Capture the cell that displays the provided text and extract its [x, y] central coordinate. 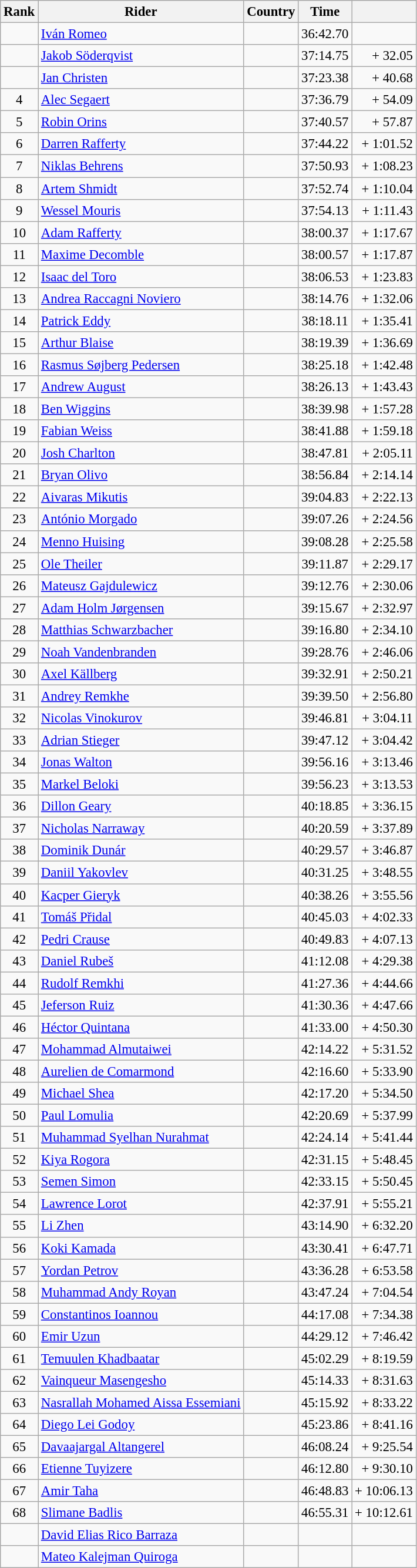
49 [19, 1093]
37:23.38 [325, 78]
Lawrence Lorot [141, 1204]
+ 6:32.20 [384, 1226]
Aivaras Mikutis [141, 497]
14 [19, 321]
Wessel Mouris [141, 210]
+ 4:07.13 [384, 939]
+ 1:57.28 [384, 409]
Axel Källberg [141, 674]
Robin Orins [141, 122]
+ 1:23.83 [384, 277]
+ 6:47.71 [384, 1248]
5 [19, 122]
62 [19, 1381]
23 [19, 520]
40:45.03 [325, 917]
+ 1:36.69 [384, 343]
+ 5:31.52 [384, 1049]
40:31.25 [325, 873]
Koki Kamada [141, 1248]
39:11.87 [325, 564]
+ 57.87 [384, 122]
+ 5:33.90 [384, 1071]
Tomáš Přidal [141, 917]
Emir Uzun [141, 1337]
Rudolf Remkhi [141, 983]
39:12.76 [325, 586]
Li Zhen [141, 1226]
Kacper Gieryk [141, 895]
38:25.18 [325, 365]
17 [19, 387]
+ 5:48.45 [384, 1160]
+ 3:48.55 [384, 873]
+ 1:11.43 [384, 210]
37:40.57 [325, 122]
Ben Wiggins [141, 409]
50 [19, 1116]
Kiya Rogora [141, 1160]
44:29.12 [325, 1337]
55 [19, 1226]
39:32.91 [325, 674]
39:08.28 [325, 541]
24 [19, 541]
Rider [141, 12]
40:38.26 [325, 895]
+ 5:34.50 [384, 1093]
+ 4:47.66 [384, 1005]
+ 40.68 [384, 78]
37:14.75 [325, 56]
+ 2:56.80 [384, 696]
Diego Lei Godoy [141, 1425]
+ 3:13.53 [384, 785]
43:30.41 [325, 1248]
+ 1:01.52 [384, 144]
+ 1:10.04 [384, 189]
41 [19, 917]
Darren Rafferty [141, 144]
Rasmus Søjberg Pedersen [141, 365]
+ 9:30.10 [384, 1469]
38:47.81 [325, 453]
27 [19, 608]
41:33.00 [325, 1027]
35 [19, 785]
57 [19, 1270]
68 [19, 1513]
60 [19, 1337]
43 [19, 961]
46:08.24 [325, 1447]
39:47.12 [325, 741]
64 [19, 1425]
31 [19, 696]
+ 7:46.42 [384, 1337]
37:52.74 [325, 189]
Country [271, 12]
Artem Shmidt [141, 189]
Slimane Badlis [141, 1513]
37 [19, 829]
46:55.31 [325, 1513]
+ 3:46.87 [384, 851]
20 [19, 453]
+ 3:37.89 [384, 829]
42:17.20 [325, 1093]
37:36.79 [325, 100]
66 [19, 1469]
+ 5:41.44 [384, 1138]
Jeferson Ruiz [141, 1005]
8 [19, 189]
Markel Beloki [141, 785]
39:16.80 [325, 630]
Paul Lomulia [141, 1116]
19 [19, 431]
Jakob Söderqvist [141, 56]
36:42.70 [325, 34]
+ 3:04.42 [384, 741]
+ 8:41.16 [384, 1425]
Héctor Quintana [141, 1027]
+ 2:30.06 [384, 586]
+ 8:33.22 [384, 1402]
51 [19, 1138]
56 [19, 1248]
39:28.76 [325, 652]
30 [19, 674]
15 [19, 343]
39:46.81 [325, 718]
25 [19, 564]
Isaac del Toro [141, 277]
+ 2:25.58 [384, 541]
18 [19, 409]
47 [19, 1049]
65 [19, 1447]
Jonas Walton [141, 762]
67 [19, 1491]
Dillon Geary [141, 806]
33 [19, 741]
45:02.29 [325, 1358]
45:23.86 [325, 1425]
Andrew August [141, 387]
13 [19, 299]
Yordan Petrov [141, 1270]
+ 2:46.06 [384, 652]
+ 7:34.38 [384, 1314]
Etienne Tuyizere [141, 1469]
+ 5:37.99 [384, 1116]
11 [19, 254]
+ 3:04.11 [384, 718]
Semen Simon [141, 1182]
41:27.36 [325, 983]
39:07.26 [325, 520]
12 [19, 277]
+ 5:50.45 [384, 1182]
+ 32.05 [384, 56]
Menno Huising [141, 541]
42:31.15 [325, 1160]
42:33.15 [325, 1182]
37:54.13 [325, 210]
32 [19, 718]
61 [19, 1358]
+ 10:12.61 [384, 1513]
38:06.53 [325, 277]
38:00.57 [325, 254]
Nasrallah Mohamed Aissa Essemiani [141, 1402]
+ 3:36.15 [384, 806]
43:47.24 [325, 1292]
Pedri Crause [141, 939]
40 [19, 895]
43:14.90 [325, 1226]
+ 3:55.56 [384, 895]
9 [19, 210]
4 [19, 100]
29 [19, 652]
44 [19, 983]
+ 54.09 [384, 100]
42:37.91 [325, 1204]
+ 8:19.59 [384, 1358]
+ 5:55.21 [384, 1204]
Fabian Weiss [141, 431]
Daniel Rubeš [141, 961]
39:15.67 [325, 608]
21 [19, 475]
52 [19, 1160]
+ 2:32.97 [384, 608]
+ 1:43.43 [384, 387]
+ 7:04.54 [384, 1292]
38:00.37 [325, 233]
36 [19, 806]
40:49.83 [325, 939]
Noah Vandenbranden [141, 652]
Adam Rafferty [141, 233]
42 [19, 939]
Davaajargal Altangerel [141, 1447]
Alec Segaert [141, 100]
Vainqueur Masengesho [141, 1381]
Time [325, 12]
+ 4:50.30 [384, 1027]
Matthias Schwarzbacher [141, 630]
+ 2:50.21 [384, 674]
+ 8:31.63 [384, 1381]
63 [19, 1402]
38:41.88 [325, 431]
+ 9:25.54 [384, 1447]
46:12.80 [325, 1469]
+ 2:14.14 [384, 475]
Temuulen Khadbaatar [141, 1358]
Andrea Raccagni Noviero [141, 299]
10 [19, 233]
Mateusz Gajdulewicz [141, 586]
+ 4:44.66 [384, 983]
Amir Taha [141, 1491]
+ 3:13.46 [384, 762]
26 [19, 586]
Adrian Stieger [141, 741]
34 [19, 762]
37:44.22 [325, 144]
Mohammad Almutaiwei [141, 1049]
48 [19, 1071]
38:56.84 [325, 475]
38:26.13 [325, 387]
41:12.08 [325, 961]
41:30.36 [325, 1005]
+ 1:32.06 [384, 299]
Mateo Kalejman Quiroga [141, 1557]
Niklas Behrens [141, 166]
+ 2:29.17 [384, 564]
Andrey Remkhe [141, 696]
38:19.39 [325, 343]
+ 2:34.10 [384, 630]
39:39.50 [325, 696]
46:48.83 [325, 1491]
40:29.57 [325, 851]
16 [19, 365]
Iván Romeo [141, 34]
Adam Holm Jørgensen [141, 608]
+ 1:17.87 [384, 254]
39:56.23 [325, 785]
40:20.59 [325, 829]
54 [19, 1204]
53 [19, 1182]
+ 6:53.58 [384, 1270]
39 [19, 873]
58 [19, 1292]
+ 1:17.67 [384, 233]
António Morgado [141, 520]
38 [19, 851]
+ 2:22.13 [384, 497]
45 [19, 1005]
39:04.83 [325, 497]
Josh Charlton [141, 453]
+ 4:29.38 [384, 961]
Muhammad Syelhan Nurahmat [141, 1138]
22 [19, 497]
+ 4:02.33 [384, 917]
38:18.11 [325, 321]
46 [19, 1027]
7 [19, 166]
39:56.16 [325, 762]
Arthur Blaise [141, 343]
David Elias Rico Barraza [141, 1535]
+ 10:06.13 [384, 1491]
42:24.14 [325, 1138]
45:14.33 [325, 1381]
+ 1:42.48 [384, 365]
Constantinos Ioannou [141, 1314]
Muhammad Andy Royan [141, 1292]
45:15.92 [325, 1402]
38:39.98 [325, 409]
Nicholas Narraway [141, 829]
Ole Theiler [141, 564]
Nicolas Vinokurov [141, 718]
6 [19, 144]
37:50.93 [325, 166]
59 [19, 1314]
42:16.60 [325, 1071]
Rank [19, 12]
Dominik Dunár [141, 851]
44:17.08 [325, 1314]
43:36.28 [325, 1270]
38:14.76 [325, 299]
28 [19, 630]
+ 1:35.41 [384, 321]
Daniil Yakovlev [141, 873]
+ 2:05.11 [384, 453]
+ 2:24.56 [384, 520]
42:20.69 [325, 1116]
Patrick Eddy [141, 321]
Bryan Olivo [141, 475]
Jan Christen [141, 78]
Michael Shea [141, 1093]
+ 1:59.18 [384, 431]
40:18.85 [325, 806]
+ 1:08.23 [384, 166]
Maxime Decomble [141, 254]
42:14.22 [325, 1049]
Aurelien de Comarmond [141, 1071]
